Capture the cell that displays the provided text and extract its (x, y) central coordinate. 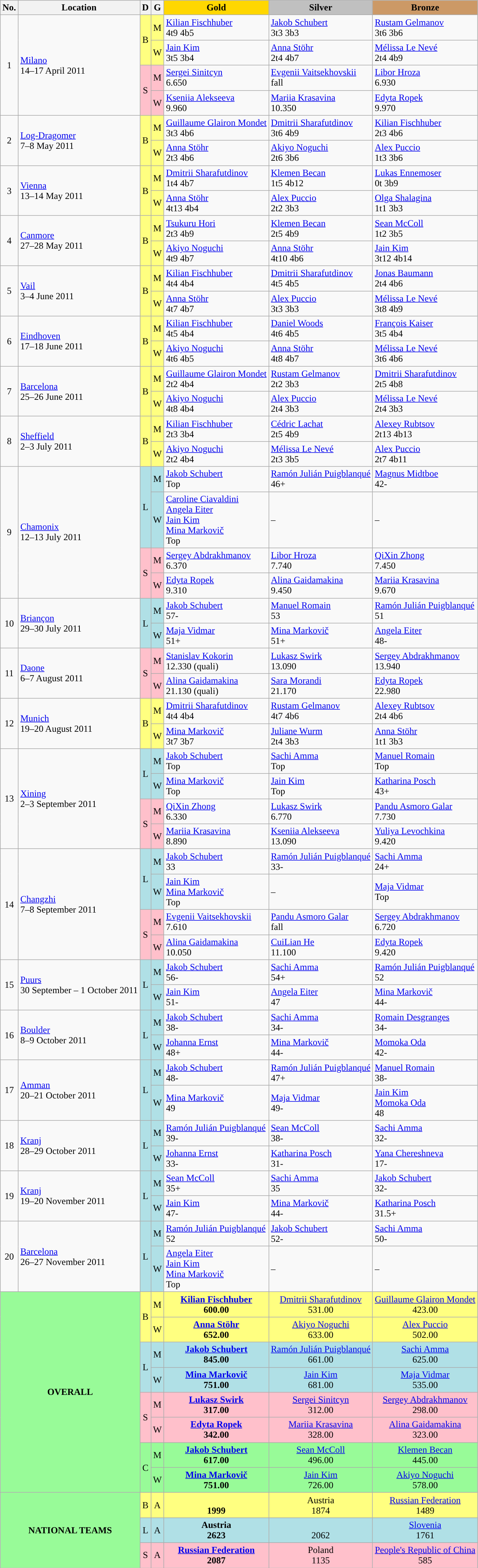
Vienna 13–14 May 2011 (79, 190)
Edyta Ropek 342.00 (216, 1430)
Jakob Schubert 56- (216, 972)
Rustam Gelmanov 4t7 4b6 (321, 711)
Sergey Abdrakhmanov 6.720 (425, 922)
Sergey Abdrakhmanov 6.370 (216, 561)
Anna Stöhr 2t3 4b6 (216, 153)
Stanislav Kokorin 12.330 (quali) (216, 661)
Daone 6–7 August 2011 (79, 673)
Dmitrii Sharafutdinov 1t4 4b7 (216, 178)
Manuel Romain Top (425, 761)
D (145, 8)
Mina Markovič Top (216, 787)
QiXin Zhong 7.450 (425, 561)
Vail 3–4 June 2011 (79, 291)
Libor Hroza 7.740 (321, 561)
7 (9, 391)
Dmitrii Sharafutdinov 3t6 4b9 (321, 128)
Mina Markovič 3t7 3b7 (216, 736)
QiXin Zhong 6.330 (216, 811)
Alina Gaidamakina 21.130 (quali) (216, 685)
Olga Shalagina 1t1 3b3 (425, 203)
Alex Puccio 2t2 3b3 (321, 203)
Sachi Amma 54+ (321, 972)
Alex Puccio 2t4 3b3 (321, 404)
No. (9, 8)
5 (9, 291)
Kilian Fischhuber 2t3 4b6 (425, 128)
Guillaume Glairon Mondet 423.00 (425, 1305)
Akiyo Noguchi 633.00 (321, 1329)
Katharina Posch 31.5+ (425, 1208)
Kilian Fischhuber 4t5 4b4 (216, 328)
Mina Markovič 51+ (321, 635)
Milano 14–17 April 2011 (79, 65)
Kranj 28–29 October 2011 (79, 1145)
Gold (216, 8)
Angela Eiter Jain Kim Mina Markovič Top (216, 1269)
Sergei Sinitcyn 6.650 (216, 78)
Anna Stöhr 2t4 4b7 (321, 52)
C (145, 1467)
Akiyo Noguchi 2t6 3b6 (321, 153)
Rustam Gelmanov 3t6 3b6 (425, 28)
Ramón Julián Puigblanqué 661.00 (321, 1355)
Klemen Becan 2t5 4b9 (321, 228)
Sara Morandi 21.170 (321, 685)
Jakob Schubert 32- (425, 1184)
Jain Kim 3t5 3b4 (216, 52)
Akiyo Noguchi 578.00 (425, 1480)
1999 (216, 1505)
Ramón Julián Puigblanqué 47+ (321, 1073)
Ramón Julián Puigblanqué 46+ (321, 479)
9 (9, 532)
Dmitrii Sharafutdinov 2t5 4b8 (425, 379)
Jain Kim 51- (216, 997)
Log-Dragomer 7–8 May 2011 (79, 140)
Kilian Fischhuber 2t3 3b4 (216, 429)
Mélissa Le Nevé 2t4 4b9 (425, 52)
Munich 19–20 August 2011 (79, 723)
Jakob Schubert 617.00 (216, 1455)
Manuel Romain 38- (425, 1073)
Sergey Abdrakhmanov 13.940 (425, 661)
Klemen Becan 445.00 (425, 1455)
Angela Eiter 47 (321, 997)
Sachi Amma 50- (425, 1234)
Sachi Amma 32- (425, 1133)
Angela Eiter 48- (425, 635)
Anna Stöhr 4t8 4b7 (321, 354)
Changzhi 7–8 September 2011 (79, 904)
Kranj 19–20 November 2011 (79, 1196)
Guillaume Glairon Mondet 3t3 4b6 (216, 128)
Pandu Asmoro Galar fall (321, 922)
Juliane Wurm 2t4 3b3 (321, 736)
Maja Vidmar 51+ (216, 635)
Yana Chereshneva 17- (425, 1158)
Rustam Gelmanov 2t2 3b3 (321, 379)
Sachi Amma 35 (321, 1184)
Mélissa Le Nevé 3t8 4b9 (425, 303)
Alex Puccio 3t3 3b3 (321, 303)
Caroline Ciavaldini Angela Eiter Jain Kim Mina MarkovičTop (216, 520)
Eindhoven 17–18 June 2011 (79, 341)
Jakob Schubert 38- (216, 1022)
Boulder 8–9 October 2011 (79, 1035)
Ramón Julián Puigblanqué 39- (216, 1133)
Mélissa Le Nevé 2t4 3b3 (425, 404)
Anna Stöhr 4t10 4b6 (321, 253)
Guillaume Glairon Mondet 2t2 4b4 (216, 379)
Kilian Fischhuber 4t9 4b5 (216, 28)
Alina Gaidamakina 10.050 (216, 947)
Romain Desgranges 34- (425, 1022)
Johanna Ernst 33- (216, 1158)
Mina Markovič 49 (216, 1103)
Dmitrii Sharafutdinov 4t5 4b5 (321, 278)
Silver (321, 8)
Mariia Krasavina 9.670 (425, 585)
Evgenii Vaitsekhovskii 7.610 (216, 922)
Jakob Schubert 48- (216, 1073)
12 (9, 723)
Alex Puccio 502.00 (425, 1329)
Alex Puccio 2t7 4b11 (425, 454)
Edyta Ropek 9.970 (425, 103)
20 (9, 1256)
Sergey Abdrakhmanov 298.00 (425, 1405)
Pandu Asmoro Galar 7.730 (425, 811)
Jonas Baumann 2t4 4b6 (425, 278)
Sean McColl 1t2 3b5 (425, 228)
Maja Vidmar Top (425, 892)
Slovenia 1761 (425, 1530)
Katharina Posch 43+ (425, 787)
Ramón Julián Puigblanqué 33- (321, 861)
Jakob Schubert 33 (216, 861)
Anna Stöhr 4t13 4b4 (216, 203)
Tsukuru Hori 2t3 4b9 (216, 228)
Sachi Amma 24+ (425, 861)
Alina Gaidamakina 323.00 (425, 1430)
Mariia Krasavina 10.350 (321, 103)
Jain Kim Mina Markovič Top (216, 892)
17 (9, 1090)
Lukasz Swirk 317.00 (216, 1405)
François Kaiser 3t5 4b4 (425, 328)
Jakob Schubert 845.00 (216, 1355)
Sean McColl 35+ (216, 1184)
Edyta Ropek 22.980 (425, 685)
Alina Gaidamakina 9.450 (321, 585)
People's Republic of China 585 (425, 1555)
Sachi Amma 625.00 (425, 1355)
Dmitrii Sharafutdinov 4t4 4b4 (216, 711)
Sheffield 2–3 July 2011 (79, 441)
19 (9, 1196)
15 (9, 985)
4 (9, 241)
Briançon 29–30 July 2011 (79, 623)
Canmore 27–28 May 2011 (79, 241)
Jain Kim Momoka Oda 48 (425, 1103)
Austria 2623 (216, 1530)
Russian Federation 2087 (216, 1555)
Mélissa Le Nevé 2t3 3b5 (321, 454)
16 (9, 1035)
Kseniia Alekseeva 13.090 (321, 837)
Jakob Schubert 3t3 3b3 (321, 28)
Akiyo Noguchi 4t6 4b5 (216, 354)
Jain Kim 726.00 (321, 1480)
Jain Kim 681.00 (321, 1379)
Lukasz Swirk 13.090 (321, 661)
Johanna Ernst 48+ (216, 1047)
Poland 1135 (321, 1555)
Sachi Amma 34- (321, 1022)
Barcelona 25–26 June 2011 (79, 391)
Jain Kim 47- (216, 1208)
Manuel Romain 53 (321, 611)
NATIONAL TEAMS (70, 1530)
Jakob Schubert 57- (216, 611)
Bronze (425, 8)
Anna Stöhr 1t1 3b3 (425, 736)
Edyta Ropek 9.310 (216, 585)
Mélissa Le Nevé 3t6 4b6 (425, 354)
Momoka Oda 42- (425, 1047)
Anna Stöhr 652.00 (216, 1329)
Akiyo Noguchi 4t9 4b7 (216, 253)
6 (9, 341)
Anna Stöhr 4t7 4b7 (216, 303)
Alexey Rubtsov 2t4 4b6 (425, 711)
13 (9, 799)
Mariia Krasavina 328.00 (321, 1430)
Akiyo Noguchi 2t2 4b4 (216, 454)
Akiyo Noguchi 4t8 4b4 (216, 404)
14 (9, 904)
10 (9, 623)
Klemen Becan 1t5 4b12 (321, 178)
Yuliya Levochkina 9.420 (425, 837)
CuiLian He 11.100 (321, 947)
Lukas Ennemoser 0t 3b9 (425, 178)
Mariia Krasavina 8.890 (216, 837)
Ramón Julián Puigblanqué 51 (425, 611)
Austria 1874 (321, 1505)
Maja Vidmar 49- (321, 1103)
Katharina Posch 31- (321, 1158)
G (158, 8)
Jakob Schubert 52- (321, 1234)
Location (79, 8)
Daniel Woods 4t6 4b5 (321, 328)
Cédric Lachat 2t5 4b9 (321, 429)
2062 (321, 1530)
Kilian Fischhuber 4t4 4b4 (216, 278)
18 (9, 1145)
3 (9, 190)
2 (9, 140)
11 (9, 673)
Puurs 30 September – 1 October 2011 (79, 985)
Magnus Midtboe 42- (425, 479)
1 (9, 65)
Dmitrii Sharafutdinov 531.00 (321, 1305)
Sean McColl 38- (321, 1133)
Maja Vidmar 535.00 (425, 1379)
Alex Puccio 1t3 3b6 (425, 153)
8 (9, 441)
Alexey Rubtsov 2t13 4b13 (425, 429)
Lukasz Swirk 6.770 (321, 811)
Kseniia Alekseeva 9.960 (216, 103)
Jain Kim Top (321, 787)
Russian Federation 1489 (425, 1505)
Xining 2–3 September 2011 (79, 799)
Evgenii Vaitsekhovskii fall (321, 78)
Libor Hroza 6.930 (425, 78)
Barcelona 26–27 November 2011 (79, 1256)
Chamonix 12–13 July 2011 (79, 532)
Jain Kim 3t12 4b14 (425, 253)
Kilian Fischhuber 600.00 (216, 1305)
Sergei Sinitcyn 312.00 (321, 1405)
OVERALL (70, 1392)
Sachi Amma Top (321, 761)
Edyta Ropek 9.420 (425, 947)
Sean McColl 496.00 (321, 1455)
Amman 20–21 October 2011 (79, 1090)
